Scan for the cell matching the given text and deliver its [X, Y] coordinate at center. 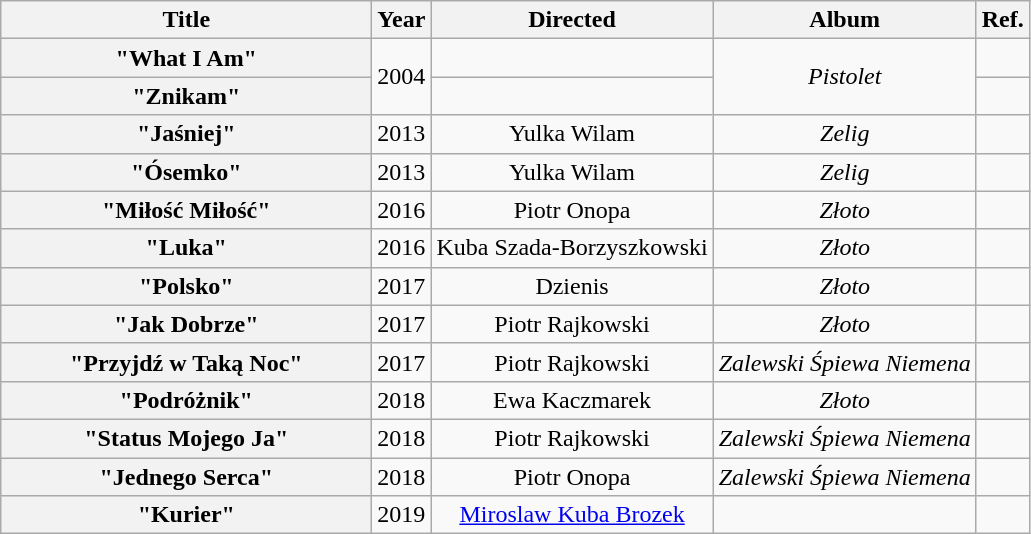
2019 [402, 515]
Ewa Kaczmarek [572, 400]
Year [402, 20]
"Jaśniej" [186, 134]
Pistolet [844, 77]
Kuba Szada-Borzyszkowski [572, 248]
"Miłość Miłość" [186, 210]
"Jednego Serca" [186, 477]
Miroslaw Kuba Brozek [572, 515]
"What I Am" [186, 58]
"Jak Dobrze" [186, 324]
"Podróżnik" [186, 400]
"Luka" [186, 248]
"Kurier" [186, 515]
"Znikam" [186, 96]
Dzienis [572, 286]
"Przyjdź w Taką Noc" [186, 362]
"Polsko" [186, 286]
Directed [572, 20]
Album [844, 20]
"Status Mojego Ja" [186, 438]
Title [186, 20]
"Ósemko" [186, 172]
Ref. [1002, 20]
2004 [402, 77]
